Pinpoint the cell where the given text exists, returning its (x, y) midpoint coordinate. 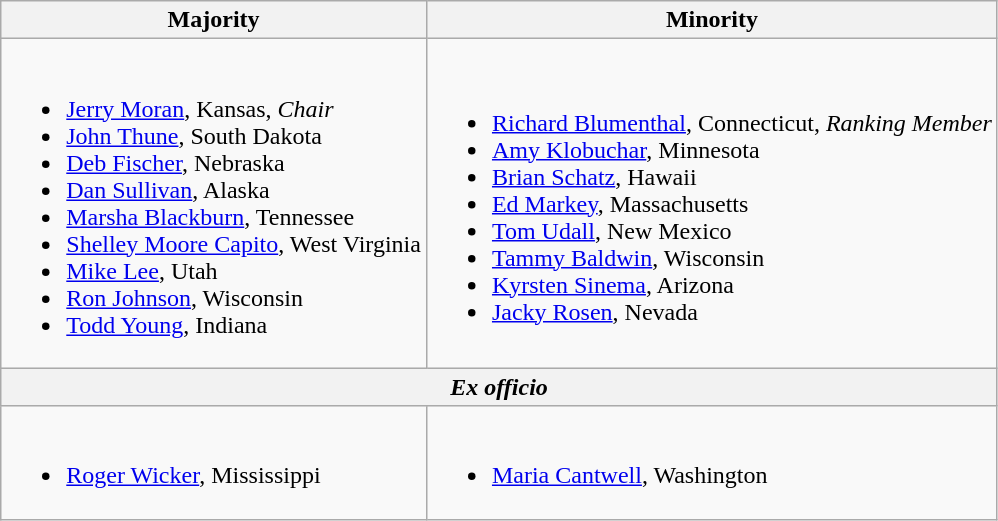
Ex officio (500, 387)
Maria Cantwell, Washington (712, 462)
Roger Wicker, Mississippi (214, 462)
Majority (214, 20)
Minority (712, 20)
